Return the [x, y] coordinate for the center point of the cell that contains the specified text.  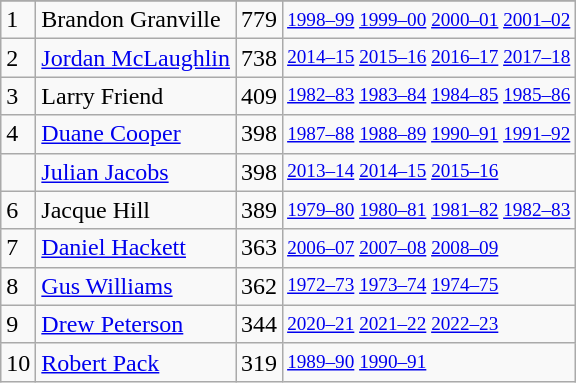
1972–73 1973–74 1974–75 [429, 286]
Larry Friend [136, 96]
1998–99 1999–00 2000–01 2001–02 [429, 20]
4 [18, 134]
Robert Pack [136, 362]
2006–07 2007–08 2008–09 [429, 248]
3 [18, 96]
Daniel Hackett [136, 248]
319 [260, 362]
344 [260, 324]
Duane Cooper [136, 134]
9 [18, 324]
2 [18, 58]
363 [260, 248]
1987–88 1988–89 1990–91 1991–92 [429, 134]
Julian Jacobs [136, 172]
8 [18, 286]
6 [18, 210]
2020–21 2021–22 2022–23 [429, 324]
389 [260, 210]
1982–83 1983–84 1984–85 1985–86 [429, 96]
Gus Williams [136, 286]
Jordan McLaughlin [136, 58]
7 [18, 248]
738 [260, 58]
1989–90 1990–91 [429, 362]
Drew Peterson [136, 324]
Brandon Granville [136, 20]
2013–14 2014–15 2015–16 [429, 172]
10 [18, 362]
1979–80 1980–81 1981–82 1982–83 [429, 210]
Jacque Hill [136, 210]
362 [260, 286]
1 [18, 20]
779 [260, 20]
2014–15 2015–16 2016–17 2017–18 [429, 58]
409 [260, 96]
